Pinpoint the cell where the given text exists, returning its [x, y] midpoint coordinate. 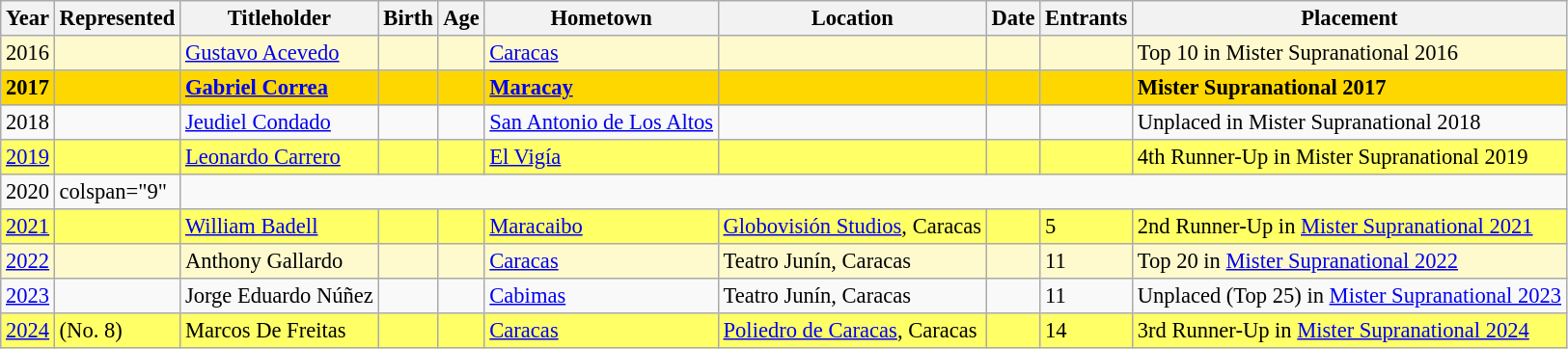
2016 [28, 53]
Represented [117, 18]
2020 [28, 192]
Poliedro de Caracas, Caracas [852, 331]
San Antonio de Los Altos [601, 122]
Titleholder [280, 18]
Birth [408, 18]
Anthony Gallardo [280, 261]
Location [852, 18]
Entrants [1087, 18]
14 [1087, 331]
Marcos De Freitas [280, 331]
Maracaibo [601, 227]
2018 [28, 122]
Jeudiel Condado [280, 122]
3rd Runner-Up in Mister Supranational 2024 [1350, 331]
William Badell [280, 227]
5 [1087, 227]
(No. 8) [117, 331]
colspan="9" [117, 192]
Gustavo Acevedo [280, 53]
2nd Runner-Up in Mister Supranational 2021 [1350, 227]
Leonardo Carrero [280, 157]
Hometown [601, 18]
Maracay [601, 88]
Placement [1350, 18]
4th Runner-Up in Mister Supranational 2019 [1350, 157]
2021 [28, 227]
Date [1013, 18]
Gabriel Correa [280, 88]
2019 [28, 157]
2022 [28, 261]
Age [461, 18]
Mister Supranational 2017 [1350, 88]
Top 20 in Mister Supranational 2022 [1350, 261]
Cabimas [601, 296]
Jorge Eduardo Núñez [280, 296]
2023 [28, 296]
Unplaced in Mister Supranational 2018 [1350, 122]
Year [28, 18]
2017 [28, 88]
2024 [28, 331]
El Vigía [601, 157]
Globovisión Studios, Caracas [852, 227]
Unplaced (Top 25) in Mister Supranational 2023 [1350, 296]
Top 10 in Mister Supranational 2016 [1350, 53]
